Return (x, y) of the center of cell containing provided text 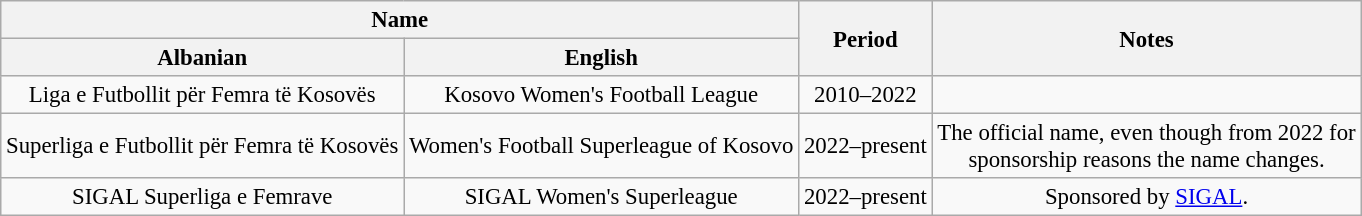
Sponsored by SIGAL. (1146, 197)
The official name, even though from 2022 forsponsorship reasons the name changes. (1146, 146)
Liga e Futbollit për Femra të Kosovës (202, 95)
Superliga e Futbollit për Femra të Kosovës (202, 146)
Women's Football Superleague of Kosovo (602, 146)
Period (866, 38)
Kosovo Women's Football League (602, 95)
2010–2022 (866, 95)
SIGAL Superliga e Femrave (202, 197)
Albanian (202, 58)
Notes (1146, 38)
Name (400, 20)
English (602, 58)
SIGAL Women's Superleague (602, 197)
